Scan for the cell matching the given text and deliver its [X, Y] coordinate at center. 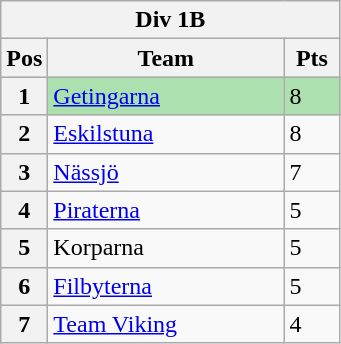
Team Viking [166, 324]
Nässjö [166, 172]
Div 1B [170, 20]
2 [24, 134]
Piraterna [166, 210]
6 [24, 286]
3 [24, 172]
Filbyterna [166, 286]
Getingarna [166, 96]
1 [24, 96]
Eskilstuna [166, 134]
Pos [24, 58]
Team [166, 58]
Korparna [166, 248]
Pts [312, 58]
